Extract the (X, Y) coordinate from the center of the cell holding the provided text.  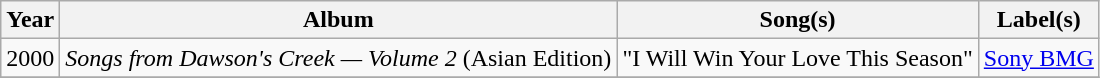
Album (338, 20)
Year (30, 20)
Song(s) (798, 20)
2000 (30, 58)
Sony BMG (1038, 58)
Songs from Dawson's Creek — Volume 2 (Asian Edition) (338, 58)
Label(s) (1038, 20)
"I Will Win Your Love This Season" (798, 58)
